From the cell containing the given text, extract its center point as (X, Y) coordinate. 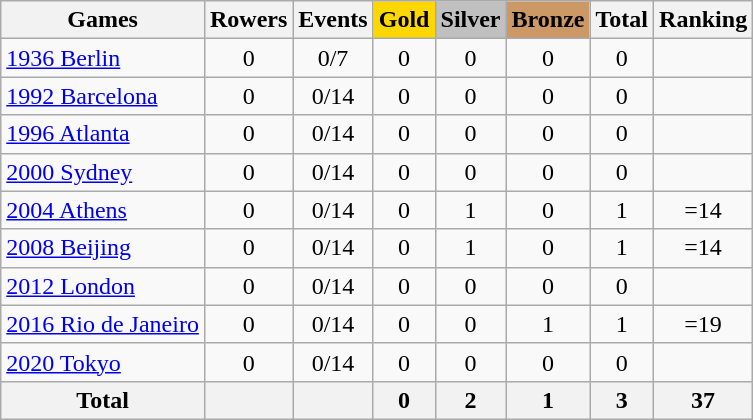
37 (704, 400)
Gold (404, 20)
Bronze (548, 20)
1992 Barcelona (103, 96)
2004 Athens (103, 210)
2012 London (103, 286)
Events (333, 20)
Ranking (704, 20)
Games (103, 20)
0/7 (333, 58)
2 (470, 400)
=19 (704, 324)
2016 Rio de Janeiro (103, 324)
1996 Atlanta (103, 134)
Silver (470, 20)
Rowers (248, 20)
2000 Sydney (103, 172)
2008 Beijing (103, 248)
1936 Berlin (103, 58)
2020 Tokyo (103, 362)
3 (622, 400)
